Pinpoint the cell where the given text exists, returning its [x, y] midpoint coordinate. 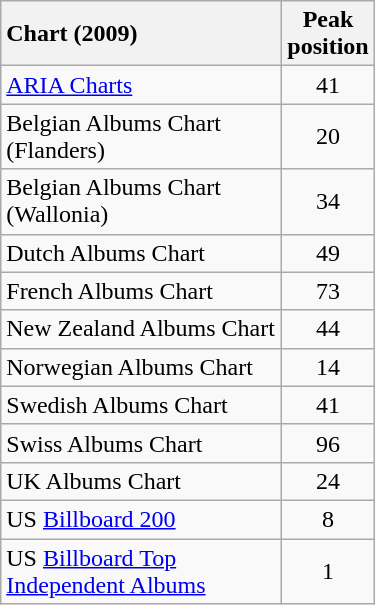
73 [328, 291]
ARIA Charts [142, 85]
Chart (2009) [142, 34]
24 [328, 481]
14 [328, 367]
Belgian Albums Chart (Wallonia) [142, 202]
UK Albums Chart [142, 481]
44 [328, 329]
US Billboard Top Independent Albums [142, 570]
New Zealand Albums Chart [142, 329]
1 [328, 570]
8 [328, 519]
20 [328, 136]
Belgian Albums Chart (Flanders) [142, 136]
49 [328, 253]
Peakposition [328, 34]
Swedish Albums Chart [142, 405]
96 [328, 443]
34 [328, 202]
French Albums Chart [142, 291]
Dutch Albums Chart [142, 253]
Norwegian Albums Chart [142, 367]
US Billboard 200 [142, 519]
Swiss Albums Chart [142, 443]
